Identify which cell holds the provided text, then report its [x, y] central coordinate. 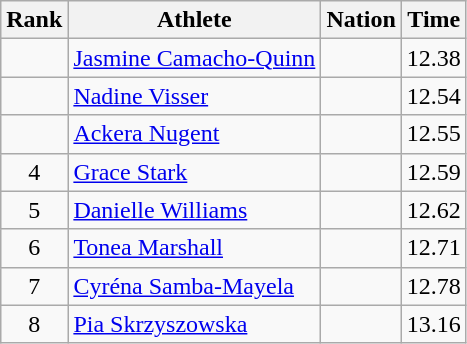
12.55 [434, 134]
Nadine Visser [194, 96]
Ackera Nugent [194, 134]
12.71 [434, 248]
Rank [34, 20]
Jasmine Camacho-Quinn [194, 58]
4 [34, 172]
5 [34, 210]
Tonea Marshall [194, 248]
8 [34, 324]
Nation [361, 20]
Time [434, 20]
Grace Stark [194, 172]
6 [34, 248]
12.54 [434, 96]
Athlete [194, 20]
12.59 [434, 172]
Cyréna Samba-Mayela [194, 286]
12.78 [434, 286]
12.38 [434, 58]
Danielle Williams [194, 210]
12.62 [434, 210]
Pia Skrzyszowska [194, 324]
7 [34, 286]
13.16 [434, 324]
